Capture the cell that displays the provided text and extract its (X, Y) central coordinate. 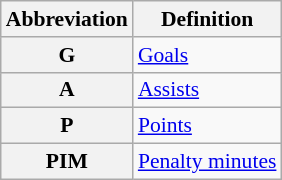
Goals (208, 55)
Penalty minutes (208, 162)
Abbreviation (67, 19)
PIM (67, 162)
Points (208, 126)
Definition (208, 19)
Assists (208, 90)
G (67, 55)
A (67, 90)
P (67, 126)
